Return [X, Y] of the center of cell containing provided text 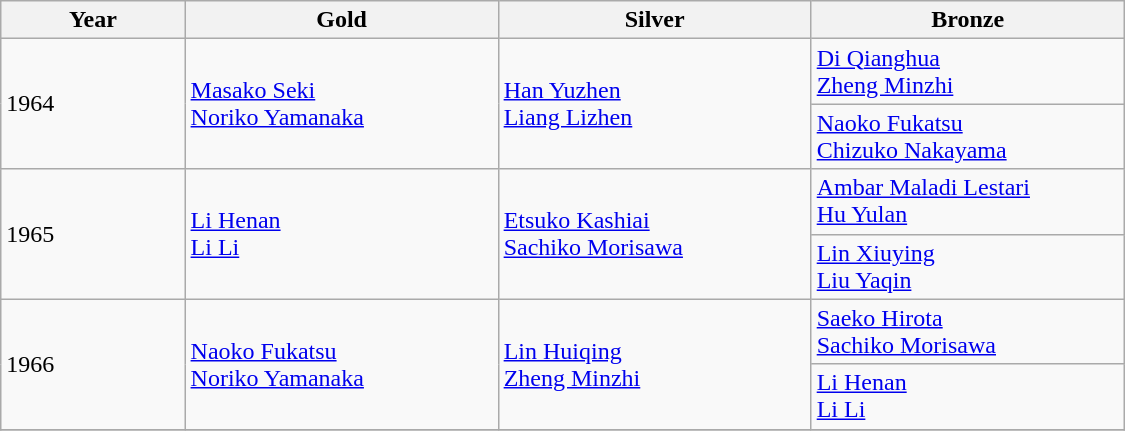
Saeko Hirota Sachiko Morisawa [968, 332]
Lin Huiqing Zheng Minzhi [654, 364]
Gold [342, 20]
1964 [93, 104]
Di Qianghua Zheng Minzhi [968, 72]
Year [93, 20]
Ambar Maladi Lestari Hu Yulan [968, 202]
Naoko Fukatsu Chizuko Nakayama [968, 136]
Etsuko Kashiai Sachiko Morisawa [654, 234]
1965 [93, 234]
Bronze [968, 20]
1966 [93, 364]
Naoko Fukatsu Noriko Yamanaka [342, 364]
Han Yuzhen Liang Lizhen [654, 104]
Lin Xiuying Liu Yaqin [968, 266]
Masako Seki Noriko Yamanaka [342, 104]
Silver [654, 20]
